Find where the given text appears and provide that cell's center as [X, Y] coordinate. 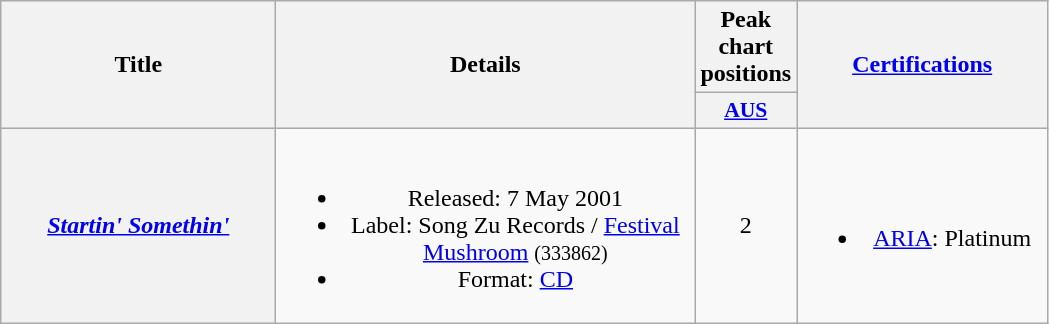
AUS [746, 111]
Certifications [922, 65]
Startin' Somethin' [138, 225]
ARIA: Platinum [922, 225]
Title [138, 65]
2 [746, 225]
Peak chart positions [746, 47]
Released: 7 May 2001Label: Song Zu Records / Festival Mushroom (333862)Format: CD [486, 225]
Details [486, 65]
